Determine the [X, Y] coordinate at the center of the cell enclosing the given text.  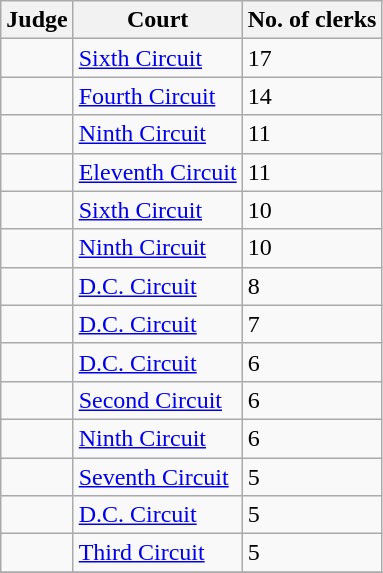
Third Circuit [158, 553]
Fourth Circuit [158, 96]
Judge [37, 20]
17 [312, 58]
Court [158, 20]
Second Circuit [158, 400]
8 [312, 286]
Eleventh Circuit [158, 172]
14 [312, 96]
7 [312, 324]
No. of clerks [312, 20]
Seventh Circuit [158, 477]
